Locate the cell with the specified text and output its (x, y) center coordinate. 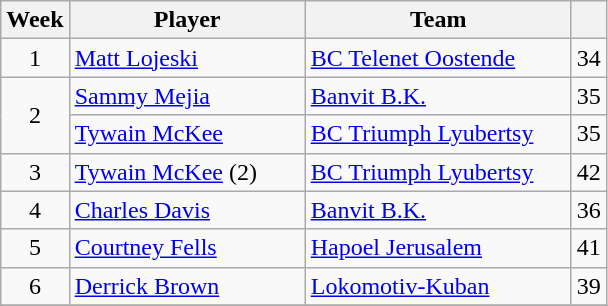
36 (588, 210)
42 (588, 172)
Sammy Mejia (187, 96)
2 (35, 115)
39 (588, 286)
Matt Lojeski (187, 58)
3 (35, 172)
6 (35, 286)
1 (35, 58)
34 (588, 58)
Charles Davis (187, 210)
Tywain McKee (2) (187, 172)
Week (35, 20)
Team (438, 20)
Tywain McKee (187, 134)
Courtney Fells (187, 248)
Player (187, 20)
Hapoel Jerusalem (438, 248)
Lokomotiv-Kuban (438, 286)
5 (35, 248)
41 (588, 248)
Derrick Brown (187, 286)
BC Telenet Oostende (438, 58)
4 (35, 210)
